Capture the cell that displays the provided text and extract its [X, Y] central coordinate. 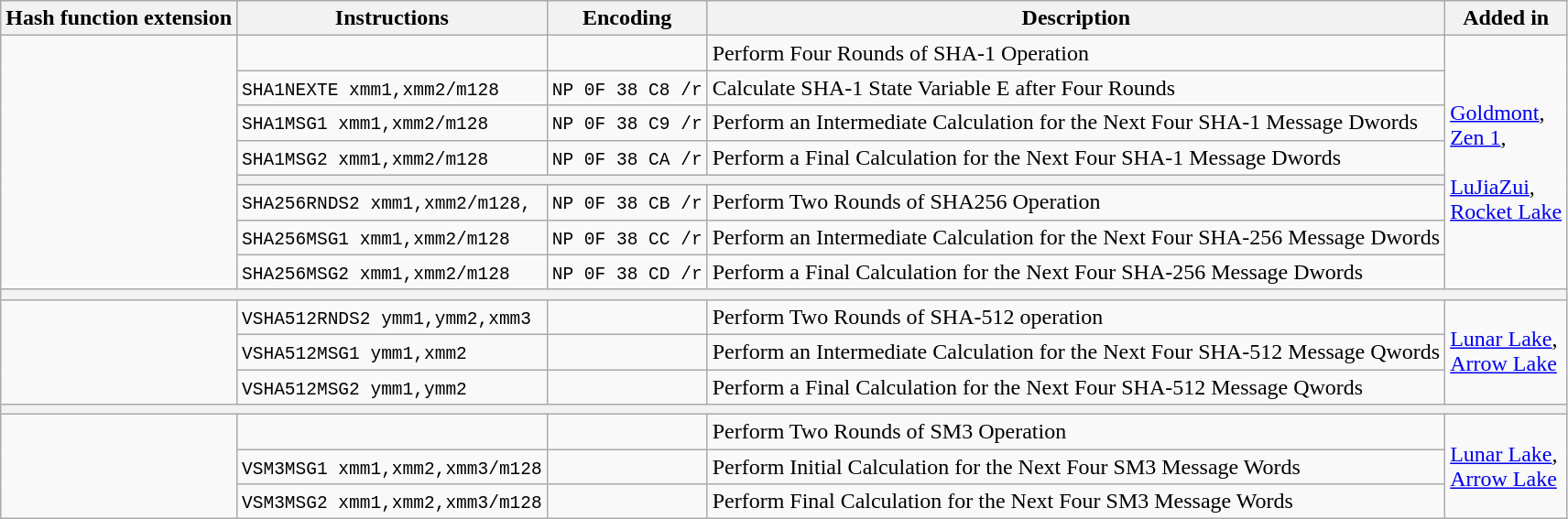
NP 0F 38 C9 /r [626, 123]
Encoding [626, 18]
Description [1076, 18]
VSHA512MSG2 ymm1,ymm2 [392, 387]
SHA1MSG2 xmm1,xmm2/m128 [392, 157]
SHA256RNDS2 xmm1,xmm2/m128, [392, 202]
Perform a Final Calculation for the Next Four SHA-1 Message Dwords [1076, 157]
Perform Final Calculation for the Next Four SM3 Message Words [1076, 502]
Perform Initial Calculation for the Next Four SM3 Message Words [1076, 467]
VSHA512RNDS2 ymm1,ymm2,xmm3 [392, 317]
Perform Two Rounds of SHA-512 operation [1076, 317]
Instructions [392, 18]
Calculate SHA-1 State Variable E after Four Rounds [1076, 88]
NP 0F 38 CB /r [626, 202]
VSHA512MSG1 ymm1,xmm2 [392, 351]
NP 0F 38 CC /r [626, 237]
Perform an Intermediate Calculation for the Next Four SHA-1 Message Dwords [1076, 123]
SHA256MSG2 xmm1,xmm2/m128 [392, 272]
SHA1NEXTE xmm1,xmm2/m128 [392, 88]
Perform a Final Calculation for the Next Four SHA-256 Message Dwords [1076, 272]
Hash function extension [119, 18]
Perform Four Rounds of SHA-1 Operation [1076, 53]
Added in [1506, 18]
VSM3MSG2 xmm1,xmm2,xmm3/m128 [392, 502]
VSM3MSG1 xmm1,xmm2,xmm3/m128 [392, 467]
Perform an Intermediate Calculation for the Next Four SHA-512 Message Qwords [1076, 351]
SHA256MSG1 xmm1,xmm2/m128 [392, 237]
Perform an Intermediate Calculation for the Next Four SHA-256 Message Dwords [1076, 237]
Goldmont,Zen 1,LuJiaZui,Rocket Lake [1506, 163]
NP 0F 38 CA /r [626, 157]
Perform a Final Calculation for the Next Four SHA-512 Message Qwords [1076, 387]
NP 0F 38 C8 /r [626, 88]
Perform Two Rounds of SM3 Operation [1076, 432]
Perform Two Rounds of SHA256 Operation [1076, 202]
NP 0F 38 CD /r [626, 272]
SHA1MSG1 xmm1,xmm2/m128 [392, 123]
